Capture the cell that displays the provided text and extract its [X, Y] central coordinate. 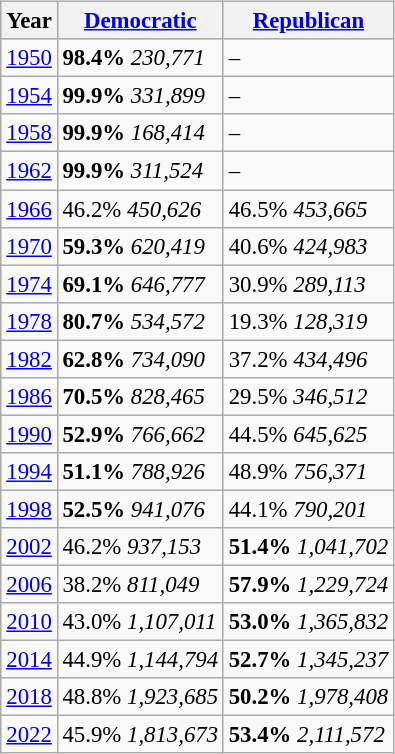
Year [29, 21]
52.9% 766,662 [140, 434]
2002 [29, 547]
1982 [29, 359]
52.5% 941,076 [140, 509]
46.2% 450,626 [140, 209]
43.0% 1,107,011 [140, 622]
2014 [29, 660]
62.8% 734,090 [140, 359]
46.5% 453,665 [308, 209]
99.9% 331,899 [140, 96]
99.9% 311,524 [140, 171]
1998 [29, 509]
1950 [29, 58]
1958 [29, 133]
Republican [308, 21]
2018 [29, 697]
2010 [29, 622]
57.9% 1,229,724 [308, 584]
53.0% 1,365,832 [308, 622]
80.7% 534,572 [140, 321]
1974 [29, 284]
1986 [29, 396]
51.1% 788,926 [140, 472]
40.6% 424,983 [308, 246]
44.1% 790,201 [308, 509]
19.3% 128,319 [308, 321]
46.2% 937,153 [140, 547]
45.9% 1,813,673 [140, 735]
1978 [29, 321]
52.7% 1,345,237 [308, 660]
37.2% 434,496 [308, 359]
53.4% 2,111,572 [308, 735]
2022 [29, 735]
38.2% 811,049 [140, 584]
98.4% 230,771 [140, 58]
2006 [29, 584]
1970 [29, 246]
44.9% 1,144,794 [140, 660]
1994 [29, 472]
59.3% 620,419 [140, 246]
48.8% 1,923,685 [140, 697]
51.4% 1,041,702 [308, 547]
Democratic [140, 21]
30.9% 289,113 [308, 284]
1962 [29, 171]
70.5% 828,465 [140, 396]
1954 [29, 96]
50.2% 1,978,408 [308, 697]
1990 [29, 434]
1966 [29, 209]
44.5% 645,625 [308, 434]
48.9% 756,371 [308, 472]
29.5% 346,512 [308, 396]
99.9% 168,414 [140, 133]
69.1% 646,777 [140, 284]
